Extract the (X, Y) coordinate from the center of the cell holding the provided text.  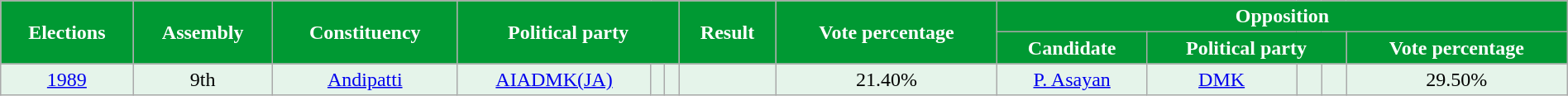
Result (728, 32)
Assembly (203, 32)
Elections (67, 32)
AIADMK(JA) (554, 79)
Opposition (1282, 17)
DMK (1222, 79)
Candidate (1072, 48)
21.40% (887, 79)
1989 (67, 79)
29.50% (1457, 79)
Andipatti (365, 79)
P. Asayan (1072, 79)
9th (203, 79)
Constituency (365, 32)
